Locate the cell with the specified text and output its (x, y) center coordinate. 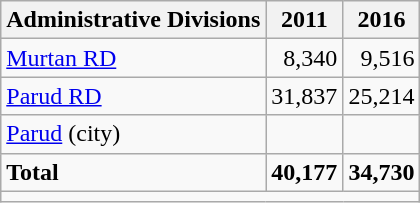
2011 (304, 20)
Parud RD (134, 96)
40,177 (304, 172)
34,730 (382, 172)
31,837 (304, 96)
8,340 (304, 58)
Total (134, 172)
Parud (city) (134, 134)
2016 (382, 20)
25,214 (382, 96)
Murtan RD (134, 58)
Administrative Divisions (134, 20)
9,516 (382, 58)
